From the cell containing the given text, extract its center point as (X, Y) coordinate. 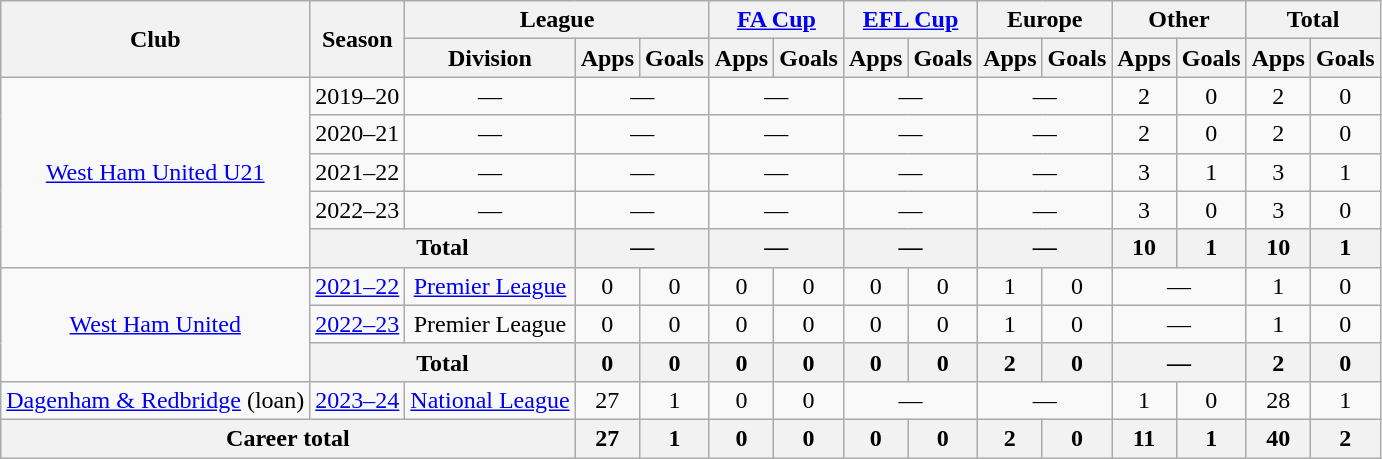
West Ham United (156, 324)
Europe (1045, 20)
2019–20 (358, 96)
League (557, 20)
West Ham United U21 (156, 172)
11 (1144, 438)
Season (358, 39)
Career total (288, 438)
FA Cup (776, 20)
EFL Cup (910, 20)
Division (490, 58)
Club (156, 39)
28 (1278, 400)
40 (1278, 438)
2020–21 (358, 134)
National League (490, 400)
Dagenham & Redbridge (loan) (156, 400)
Other (1179, 20)
2023–24 (358, 400)
